Scan for the cell matching the given text and deliver its [x, y] coordinate at center. 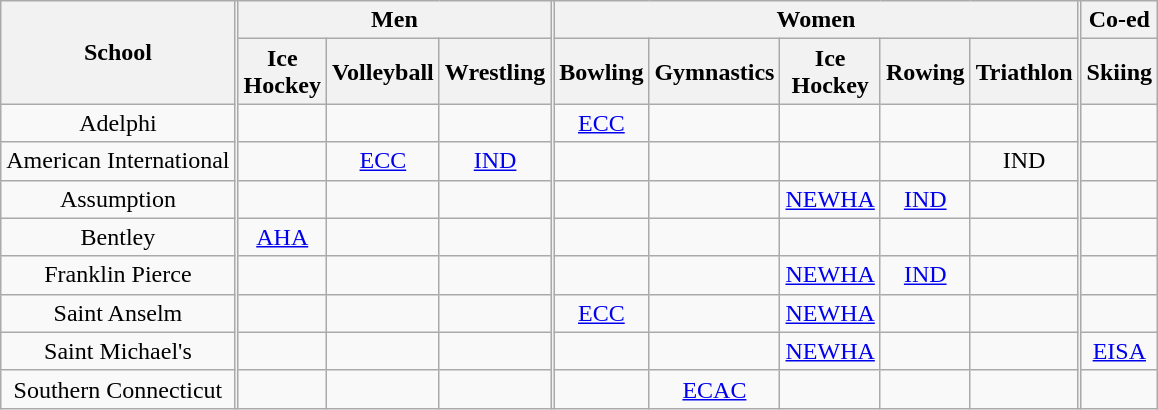
Men [394, 20]
AHA [282, 237]
Bentley [118, 237]
Adelphi [118, 123]
Volleyball [382, 72]
ECAC [714, 389]
Southern Connecticut [118, 389]
EISA [1119, 351]
Franklin Pierce [118, 275]
Triathlon [1024, 72]
Co-ed [1119, 20]
Saint Michael's [118, 351]
Wrestling [495, 72]
School [118, 52]
Gymnastics [714, 72]
Saint Anselm [118, 313]
Assumption [118, 199]
Rowing [925, 72]
Women [816, 20]
American International [118, 161]
Bowling [602, 72]
Skiing [1119, 72]
